Capture the cell that displays the provided text and extract its [x, y] central coordinate. 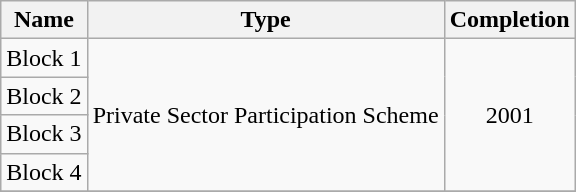
Private Sector Participation Scheme [266, 115]
Block 3 [44, 134]
Block 2 [44, 96]
Block 4 [44, 172]
Completion [510, 20]
Type [266, 20]
Name [44, 20]
2001 [510, 115]
Block 1 [44, 58]
